Determine the [X, Y] coordinate at the center of the cell enclosing the given text.  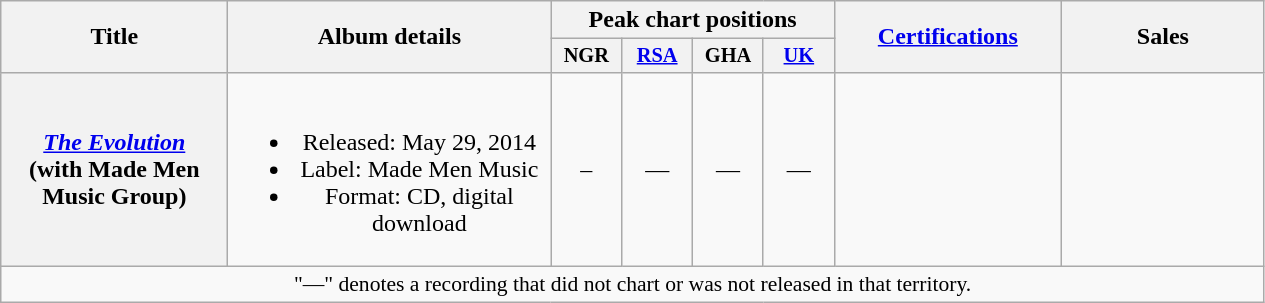
Certifications [948, 37]
– [586, 169]
Released: May 29, 2014Label: Made Men MusicFormat: CD, digital download [390, 169]
GHA [728, 56]
Album details [390, 37]
RSA [658, 56]
"—" denotes a recording that did not chart or was not released in that territory. [633, 285]
Sales [1162, 37]
The Evolution(with Made Men Music Group) [114, 169]
UK [798, 56]
Peak chart positions [692, 20]
NGR [586, 56]
Title [114, 37]
